Output the (x, y) coordinate of the center of the cell containing the given text.  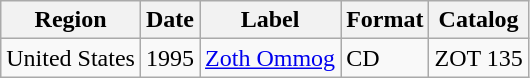
Format (385, 20)
Label (270, 20)
ZOT 135 (478, 58)
Region (71, 20)
Zoth Ommog (270, 58)
CD (385, 58)
Date (170, 20)
United States (71, 58)
Catalog (478, 20)
1995 (170, 58)
